Search for the cell housing the specified text and yield its (x, y) center coordinate. 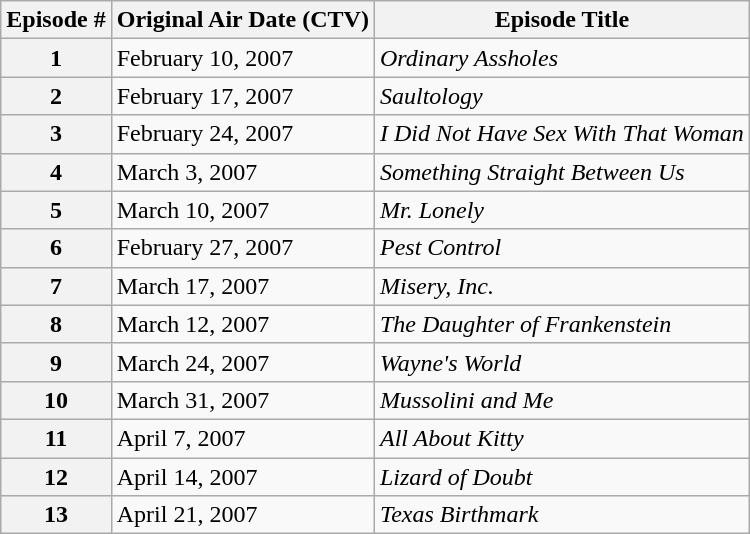
Episode Title (562, 20)
The Daughter of Frankenstein (562, 324)
April 14, 2007 (242, 477)
3 (56, 134)
March 3, 2007 (242, 172)
I Did Not Have Sex With That Woman (562, 134)
6 (56, 248)
5 (56, 210)
April 7, 2007 (242, 438)
March 17, 2007 (242, 286)
Pest Control (562, 248)
Episode # (56, 20)
Original Air Date (CTV) (242, 20)
13 (56, 515)
Texas Birthmark (562, 515)
1 (56, 58)
February 24, 2007 (242, 134)
March 10, 2007 (242, 210)
4 (56, 172)
11 (56, 438)
Saultology (562, 96)
Ordinary Assholes (562, 58)
February 17, 2007 (242, 96)
9 (56, 362)
Mr. Lonely (562, 210)
2 (56, 96)
All About Kitty (562, 438)
7 (56, 286)
March 12, 2007 (242, 324)
April 21, 2007 (242, 515)
Wayne's World (562, 362)
Something Straight Between Us (562, 172)
February 10, 2007 (242, 58)
12 (56, 477)
8 (56, 324)
Mussolini and Me (562, 400)
Misery, Inc. (562, 286)
March 31, 2007 (242, 400)
10 (56, 400)
Lizard of Doubt (562, 477)
February 27, 2007 (242, 248)
March 24, 2007 (242, 362)
